For the text-containing cell, return its midpoint in (x, y) coordinate format. 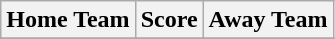
Score (169, 20)
Home Team (68, 20)
Away Team (268, 20)
